Find where the given text appears and provide that cell's center as (x, y) coordinate. 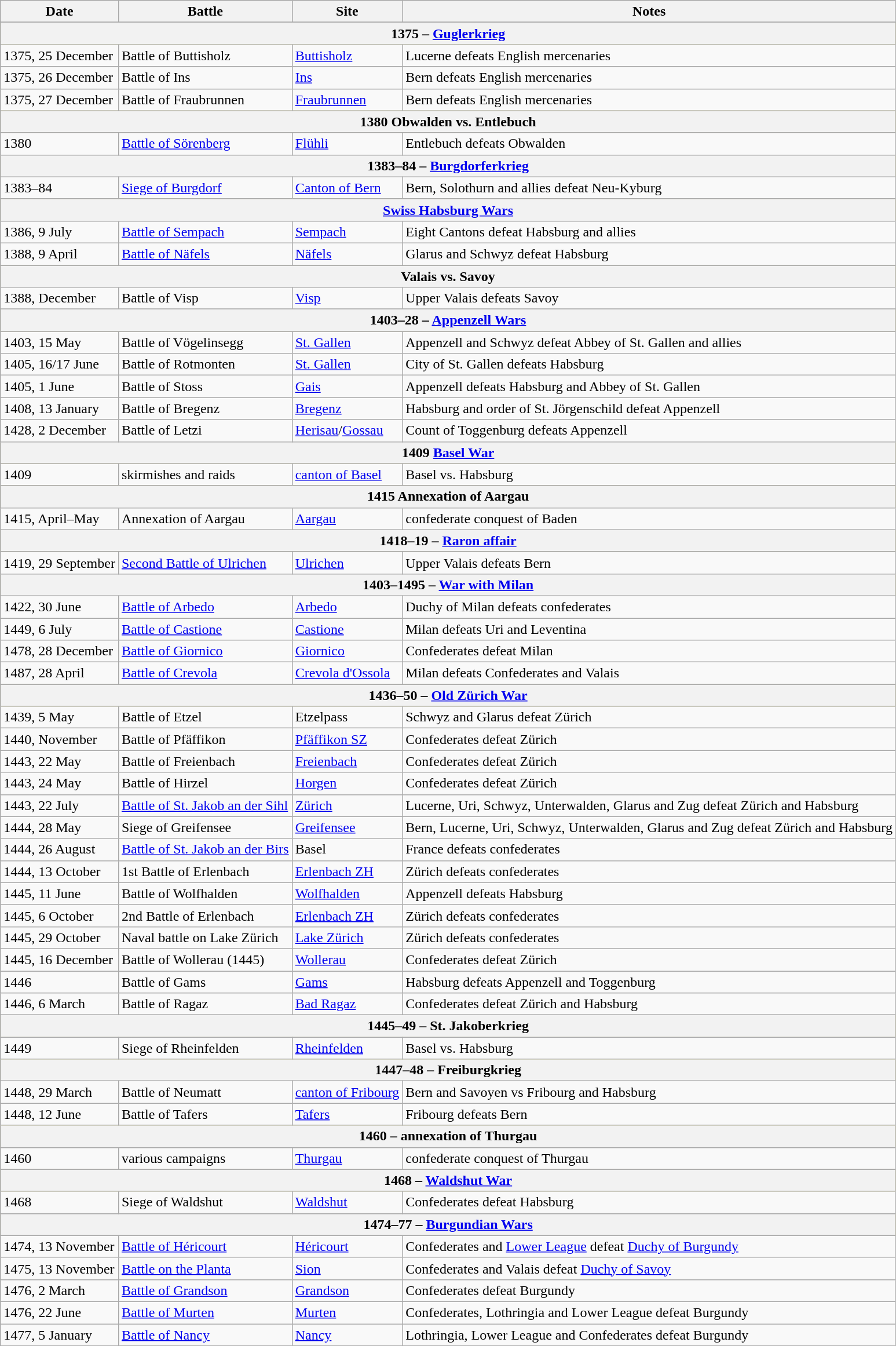
Battle of Wolfhalden (205, 893)
Grandson (348, 1290)
1443, 24 May (60, 783)
Battle of Hirzel (205, 783)
Bern, Solothurn and allies defeat Neu-Kyburg (649, 188)
Eight Cantons defeat Habsburg and allies (649, 232)
Battle of Grandson (205, 1290)
1439, 5 May (60, 717)
Upper Valais defeats Savoy (649, 298)
Confederates defeat Zürich and Habsburg (649, 1004)
Flühli (348, 144)
Etzelpass (348, 717)
Bern, Lucerne, Uri, Schwyz, Unterwalden, Glarus and Zug defeat Zürich and Habsburg (649, 827)
1445–49 – St. Jakoberkrieg (448, 1026)
Battle of Wollerau (1445) (205, 960)
Second Battle of Ulrichen (205, 563)
1474–77 – Burgundian Wars (448, 1224)
Battle of Nancy (205, 1334)
Waldshut (348, 1202)
Battle of Sörenberg (205, 144)
1448, 12 June (60, 1114)
Basel (348, 849)
Siege of Greifensee (205, 827)
1380 Obwalden vs. Entlebuch (448, 122)
skirmishes and raids (205, 475)
France defeats confederates (649, 849)
Tafers (348, 1114)
Ulrichen (348, 563)
1446, 6 March (60, 1004)
1474, 13 November (60, 1246)
1383–84 (60, 188)
1388, December (60, 298)
Battle of Bregenz (205, 408)
Appenzell defeats Habsburg and Abbey of St. Gallen (649, 386)
Battle of Giornico (205, 651)
Battle of Buttisholz (205, 56)
Lucerne defeats English mercenaries (649, 56)
Sempach (348, 232)
1375, 26 December (60, 78)
1408, 13 January (60, 408)
1428, 2 December (60, 431)
1436–50 – Old Zürich War (448, 695)
Confederates defeat Milan (649, 651)
Battle of Rotmonten (205, 364)
Buttisholz (348, 56)
1415, April–May (60, 519)
1447–48 – Freiburgkrieg (448, 1070)
Battle of Fraubrunnen (205, 100)
Gams (348, 982)
Arbedo (348, 607)
1375 – Guglerkrieg (448, 34)
Horgen (348, 783)
1449 (60, 1048)
1445, 16 December (60, 960)
Notes (649, 12)
Héricourt (348, 1246)
Zürich (348, 805)
1403, 15 May (60, 342)
Lothringia, Lower League and Confederates defeat Burgundy (649, 1334)
1422, 30 June (60, 607)
1443, 22 May (60, 761)
Battle of Murten (205, 1312)
1478, 28 December (60, 651)
Aargau (348, 519)
Wollerau (348, 960)
1380 (60, 144)
Sion (348, 1268)
Castione (348, 629)
Battle of Gams (205, 982)
Confederates and Lower League defeat Duchy of Burgundy (649, 1246)
Site (348, 12)
1403–28 – Appenzell Wars (448, 320)
1449, 6 July (60, 629)
1375, 27 December (60, 100)
Freienbach (348, 761)
Battle of Héricourt (205, 1246)
Lake Zürich (348, 938)
Battle of Arbedo (205, 607)
Battle of Ins (205, 78)
Battle (205, 12)
Canton of Bern (348, 188)
Bad Ragaz (348, 1004)
Entlebuch defeats Obwalden (649, 144)
Rheinfelden (348, 1048)
Visp (348, 298)
1475, 13 November (60, 1268)
Swiss Habsburg Wars (448, 210)
Battle of St. Jakob an der Sihl (205, 805)
1405, 16/17 June (60, 364)
1445, 29 October (60, 938)
1415 Annexation of Aargau (448, 497)
1445, 11 June (60, 893)
Battle of Näfels (205, 254)
Crevola d'Ossola (348, 673)
Lucerne, Uri, Schwyz, Unterwalden, Glarus and Zug defeat Zürich and Habsburg (649, 805)
1446 (60, 982)
confederate conquest of Thurgau (649, 1158)
Siege of Burgdorf (205, 188)
1388, 9 April (60, 254)
confederate conquest of Baden (649, 519)
1444, 28 May (60, 827)
1419, 29 September (60, 563)
Count of Toggenburg defeats Appenzell (649, 431)
1440, November (60, 739)
Battle of Crevola (205, 673)
1444, 26 August (60, 849)
Naval battle on Lake Zürich (205, 938)
1448, 29 March (60, 1092)
Milan defeats Uri and Leventina (649, 629)
Fribourg defeats Bern (649, 1114)
Wolfhalden (348, 893)
Battle of Castione (205, 629)
Battle on the Planta (205, 1268)
Fraubrunnen (348, 100)
Milan defeats Confederates and Valais (649, 673)
Battle of Neumatt (205, 1092)
Giornico (348, 651)
Nancy (348, 1334)
Upper Valais defeats Bern (649, 563)
Appenzell defeats Habsburg (649, 893)
Glarus and Schwyz defeat Habsburg (649, 254)
1375, 25 December (60, 56)
1444, 13 October (60, 871)
Battle of Visp (205, 298)
1460 (60, 1158)
Confederates, Lothringia and Lower League defeat Burgundy (649, 1312)
1403–1495 – War with Milan (448, 585)
Confederates and Valais defeat Duchy of Savoy (649, 1268)
1405, 1 June (60, 386)
Battle of Stoss (205, 386)
1460 – annexation of Thurgau (448, 1136)
Pfäffikon SZ (348, 739)
canton of Basel (348, 475)
Habsburg defeats Appenzell and Toggenburg (649, 982)
1st Battle of Erlenbach (205, 871)
2nd Battle of Erlenbach (205, 915)
1477, 5 January (60, 1334)
1445, 6 October (60, 915)
1409 Basel War (448, 453)
Battle of St. Jakob an der Birs (205, 849)
Confederates defeat Burgundy (649, 1290)
Ins (348, 78)
Bregenz (348, 408)
Duchy of Milan defeats confederates (649, 607)
canton of Fribourg (348, 1092)
Habsburg and order of St. Jörgenschild defeat Appenzell (649, 408)
Date (60, 12)
1443, 22 July (60, 805)
1409 (60, 475)
Battle of Letzi (205, 431)
1468 – Waldshut War (448, 1180)
Annexation of Aargau (205, 519)
Herisau/Gossau (348, 431)
Thurgau (348, 1158)
1468 (60, 1202)
1487, 28 April (60, 673)
Confederates defeat Habsburg (649, 1202)
Battle of Pfäffikon (205, 739)
Battle of Etzel (205, 717)
1476, 22 June (60, 1312)
Battle of Tafers (205, 1114)
Battle of Vögelinsegg (205, 342)
Battle of Ragaz (205, 1004)
Siege of Rheinfelden (205, 1048)
Bern and Savoyen vs Fribourg and Habsburg (649, 1092)
Schwyz and Glarus defeat Zürich (649, 717)
City of St. Gallen defeats Habsburg (649, 364)
1386, 9 July (60, 232)
Näfels (348, 254)
Siege of Waldshut (205, 1202)
Battle of Sempach (205, 232)
1476, 2 March (60, 1290)
various campaigns (205, 1158)
1383–84 – Burgdorferkrieg (448, 166)
Appenzell and Schwyz defeat Abbey of St. Gallen and allies (649, 342)
Greifensee (348, 827)
1418–19 – Raron affair (448, 541)
Gais (348, 386)
Valais vs. Savoy (448, 276)
Battle of Freienbach (205, 761)
Murten (348, 1312)
